Determine the (X, Y) coordinate at the center of the cell enclosing the given text.  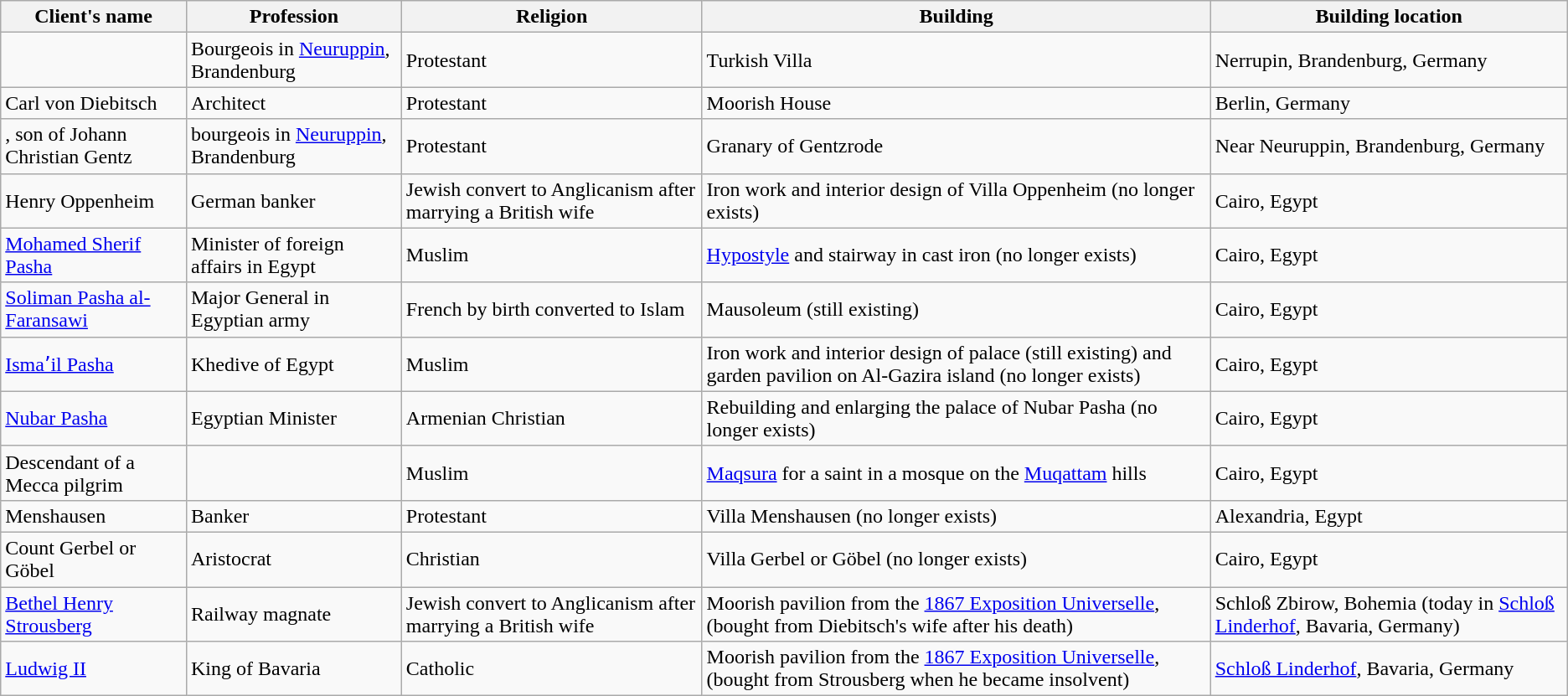
Aristocrat (293, 559)
Railway magnate (293, 613)
Building location (1389, 17)
Ludwig II (94, 668)
Architect (293, 103)
Bethel Henry Strousberg (94, 613)
Count Gerbel or Göbel (94, 559)
King of Bavaria (293, 668)
Building (957, 17)
Nubar Pasha (94, 419)
Schloß Linderhof, Bavaria, Germany (1389, 668)
Berlin, Germany (1389, 103)
Granary of Gentzrode (957, 146)
Religion (551, 17)
French by birth converted to Islam (551, 310)
Rebuilding and enlarging the palace of Nubar Pasha (no longer exists) (957, 419)
Alexandria, Egypt (1389, 516)
Khedive of Egypt (293, 363)
Maqsura for a saint in a mosque on the Muqattam hills (957, 472)
Armenian Christian (551, 419)
Soliman Pasha al-Faransawi (94, 310)
Moorish House (957, 103)
, son of Johann Christian Gentz (94, 146)
Mohamed Sherif Pasha (94, 255)
Client's name (94, 17)
Villa Gerbel or Göbel (no longer exists) (957, 559)
bourgeois in Neuruppin, Brandenburg (293, 146)
Descendant of a Mecca pilgrim (94, 472)
Major General in Egyptian army (293, 310)
Ismaʼil Pasha (94, 363)
Carl von Diebitsch (94, 103)
Hypostyle and stairway in cast iron (no longer exists) (957, 255)
Banker (293, 516)
Iron work and interior design of palace (still existing) and garden pavilion on Al-Gazira island (no longer exists) (957, 363)
Near Neuruppin, Brandenburg, Germany (1389, 146)
Profession (293, 17)
Iron work and interior design of Villa Oppenheim (no longer exists) (957, 201)
Turkish Villa (957, 60)
Menshausen (94, 516)
Catholic (551, 668)
Mausoleum (still existing) (957, 310)
Moorish pavilion from the 1867 Exposition Universelle, (bought from Diebitsch's wife after his death) (957, 613)
Bourgeois in Neuruppin, Brandenburg (293, 60)
Minister of foreign affairs in Egypt (293, 255)
Egyptian Minister (293, 419)
Moorish pavilion from the 1867 Exposition Universelle, (bought from Strousberg when he became insolvent) (957, 668)
Christian (551, 559)
German banker (293, 201)
Nerrupin, Brandenburg, Germany (1389, 60)
Henry Oppenheim (94, 201)
Villa Menshausen (no longer exists) (957, 516)
Schloß Zbirow, Bohemia (today in Schloß Linderhof, Bavaria, Germany) (1389, 613)
